Search for the cell housing the specified text and yield its [X, Y] center coordinate. 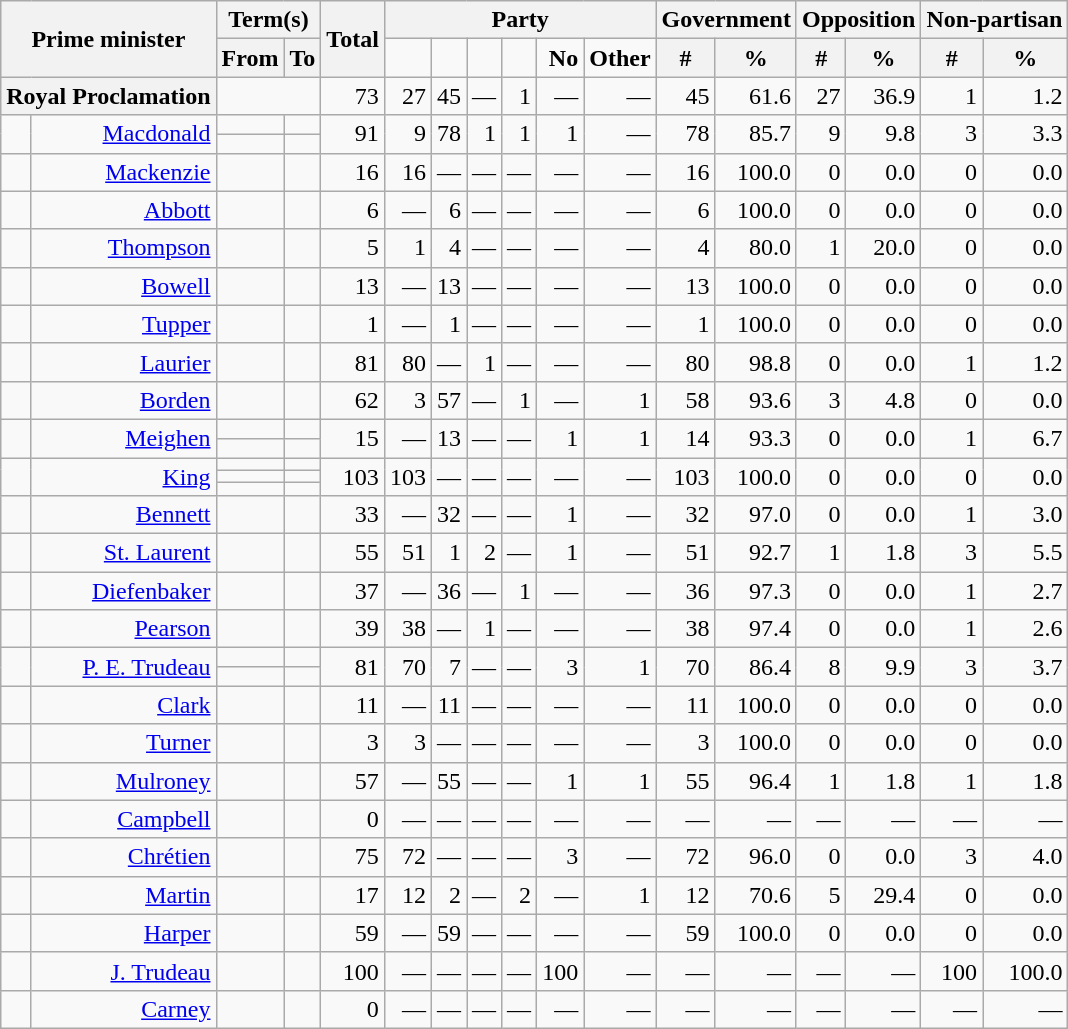
Borden [124, 400]
Non-partisan [994, 20]
Laurier [124, 362]
Meighen [124, 438]
7 [448, 667]
9.9 [884, 667]
Mackenzie [124, 172]
29.4 [884, 895]
To [302, 58]
14 [686, 438]
97.0 [756, 515]
J. Trudeau [124, 971]
Party [520, 20]
5.5 [1026, 553]
Martin [124, 895]
2.7 [1026, 591]
3.7 [1026, 667]
85.7 [756, 134]
15 [353, 438]
8 [821, 667]
97.4 [756, 629]
Campbell [124, 819]
Abbott [124, 210]
4.0 [1026, 857]
37 [353, 591]
King [124, 477]
From [250, 58]
Term(s) [268, 20]
Diefenbaker [124, 591]
Prime minister [108, 39]
97.3 [756, 591]
Bennett [124, 515]
93.3 [756, 438]
Government [726, 20]
6.7 [1026, 438]
No [560, 58]
96.0 [756, 857]
Other [620, 58]
Royal Proclamation [108, 96]
Opposition [858, 20]
4.8 [884, 400]
20.0 [884, 248]
Turner [124, 743]
96.4 [756, 781]
17 [353, 895]
93.6 [756, 400]
3.3 [1026, 134]
2.6 [1026, 629]
Tupper [124, 324]
61.6 [756, 96]
Bowell [124, 286]
Pearson [124, 629]
73 [353, 96]
Harper [124, 933]
75 [353, 857]
Carney [124, 1009]
39 [353, 629]
Total [353, 39]
58 [686, 400]
Macdonald [124, 134]
92.7 [756, 553]
36.9 [884, 96]
St. Laurent [124, 553]
P. E. Trudeau [124, 667]
Mulroney [124, 781]
80.0 [756, 248]
91 [353, 134]
70.6 [756, 895]
Chrétien [124, 857]
33 [353, 515]
Clark [124, 705]
9.8 [884, 134]
3.0 [1026, 515]
62 [353, 400]
86.4 [756, 667]
Thompson [124, 248]
98.8 [756, 362]
